Find where the given text appears and provide that cell's center as (X, Y) coordinate. 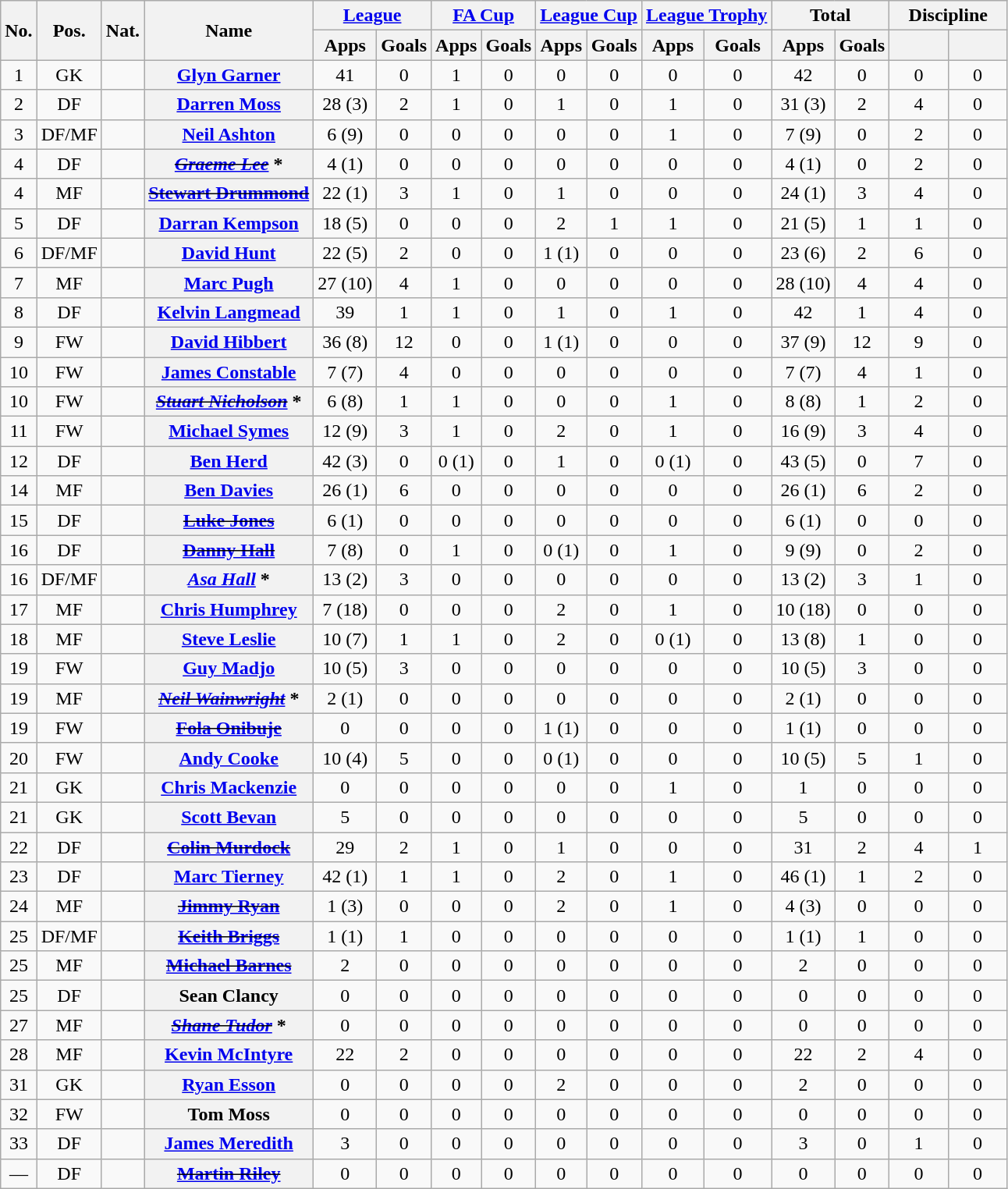
28 (10) (804, 282)
8 (19, 312)
Kelvin Langmead (229, 312)
42 (3) (345, 461)
Darren Moss (229, 105)
18 (5) (345, 223)
10 (18) (804, 609)
Luke Jones (229, 520)
Name (229, 30)
42 (1) (345, 877)
10 (4) (345, 758)
27 (19, 1025)
Steve Leslie (229, 639)
James Meredith (229, 1144)
Darran Kempson (229, 223)
13 (8) (804, 639)
27 (10) (345, 282)
FA Cup (484, 16)
41 (345, 75)
37 (9) (804, 342)
No. (19, 30)
Neil Wainwright * (229, 698)
23 (6) (804, 253)
David Hibbert (229, 342)
11 (19, 431)
Colin Murdock (229, 846)
League Cup (589, 16)
Pos. (69, 30)
23 (19, 877)
Ryan Esson (229, 1084)
Marc Pugh (229, 282)
Michael Symes (229, 431)
David Hunt (229, 253)
36 (8) (345, 342)
Shane Tudor * (229, 1025)
Jimmy Ryan (229, 907)
8 (8) (804, 402)
Chris Mackenzie (229, 787)
24 (19, 907)
Danny Hall (229, 550)
22 (5) (345, 253)
1 (3) (345, 907)
10 (7) (345, 639)
League (373, 16)
Graeme Lee * (229, 164)
Ben Davies (229, 491)
7 (9) (804, 134)
4 (3) (804, 907)
Glyn Garner (229, 75)
Chris Humphrey (229, 609)
6 (9) (345, 134)
Tom Moss (229, 1114)
31 (3) (804, 105)
32 (19, 1114)
46 (1) (804, 877)
Guy Madjo (229, 669)
7 (18) (345, 609)
17 (19, 609)
21 (5) (804, 223)
Sean Clancy (229, 996)
16 (9) (804, 431)
39 (345, 312)
Ben Herd (229, 461)
Stuart Nicholson * (229, 402)
43 (5) (804, 461)
Nat. (122, 30)
Michael Barnes (229, 966)
Asa Hall * (229, 580)
22 (1) (345, 193)
Marc Tierney (229, 877)
— (19, 1173)
League Trophy (706, 16)
7 (8) (345, 550)
15 (19, 520)
Scott Bevan (229, 817)
14 (19, 491)
Andy Cooke (229, 758)
20 (19, 758)
9 (9) (804, 550)
Neil Ashton (229, 134)
James Constable (229, 372)
Keith Briggs (229, 936)
18 (19, 639)
Stewart Drummond (229, 193)
24 (1) (804, 193)
28 (19, 1055)
Total (830, 16)
29 (345, 846)
Martin Riley (229, 1173)
12 (9) (345, 431)
6 (8) (345, 402)
Fola Onibuje (229, 728)
Discipline (949, 16)
28 (3) (345, 105)
Kevin McIntyre (229, 1055)
33 (19, 1144)
